Return the (X, Y) coordinate for the center point of the cell that contains the specified text.  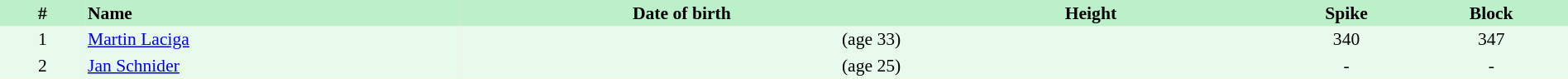
Jan Schnider (273, 66)
340 (1346, 40)
(age 33) (681, 40)
Date of birth (681, 13)
1 (43, 40)
(age 25) (681, 66)
Height (1090, 13)
Name (273, 13)
Spike (1346, 13)
Martin Laciga (273, 40)
Block (1491, 13)
2 (43, 66)
347 (1491, 40)
# (43, 13)
